Provide the (X, Y) coordinate of the cell's center where the given text is located.  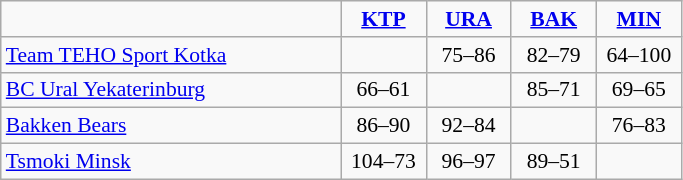
MIN (638, 19)
85–71 (554, 90)
KTP (384, 19)
66–61 (384, 90)
104–73 (384, 162)
76–83 (638, 126)
URA (468, 19)
Team TEHO Sport Kotka (171, 55)
Bakken Bears (171, 126)
82–79 (554, 55)
69–65 (638, 90)
Tsmoki Minsk (171, 162)
92–84 (468, 126)
75–86 (468, 55)
BC Ural Yekaterinburg (171, 90)
BAK (554, 19)
86–90 (384, 126)
96–97 (468, 162)
89–51 (554, 162)
64–100 (638, 55)
